Find where the given text appears and provide that cell's center as (x, y) coordinate. 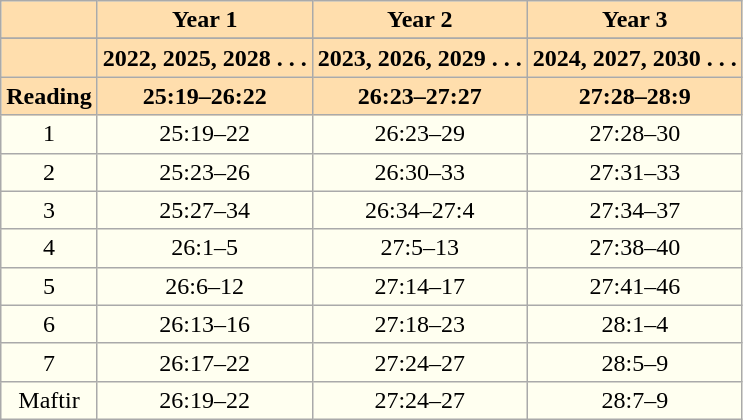
25:27–34 (204, 210)
Reading (49, 96)
2024, 2027, 2030 . . . (634, 58)
26:6–12 (204, 286)
5 (49, 286)
26:13–16 (204, 324)
26:30–33 (420, 172)
27:41–46 (634, 286)
27:28–30 (634, 134)
28:1–4 (634, 324)
27:38–40 (634, 248)
Maftir (49, 400)
27:34–37 (634, 210)
28:5–9 (634, 362)
6 (49, 324)
26:1–5 (204, 248)
25:23–26 (204, 172)
28:7–9 (634, 400)
26:19–22 (204, 400)
27:18–23 (420, 324)
Year 1 (204, 20)
26:23–29 (420, 134)
Year 3 (634, 20)
26:34–27:4 (420, 210)
27:31–33 (634, 172)
2 (49, 172)
25:19–26:22 (204, 96)
25:19–22 (204, 134)
Year 2 (420, 20)
27:14–17 (420, 286)
1 (49, 134)
27:28–28:9 (634, 96)
2023, 2026, 2029 . . . (420, 58)
3 (49, 210)
4 (49, 248)
2022, 2025, 2028 . . . (204, 58)
26:17–22 (204, 362)
7 (49, 362)
27:5–13 (420, 248)
26:23–27:27 (420, 96)
